Return the (X, Y) coordinate for the center point of the cell that contains the specified text.  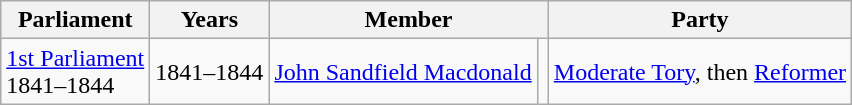
John Sandfield Macdonald (403, 72)
Parliament (76, 20)
Years (210, 20)
Moderate Tory, then Reformer (700, 72)
1841–1844 (210, 72)
Member (408, 20)
Party (700, 20)
1st Parliament1841–1844 (76, 72)
